Find where the given text appears and provide that cell's center as (x, y) coordinate. 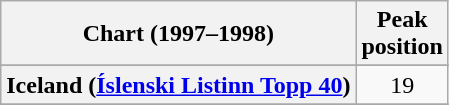
Chart (1997–1998) (178, 34)
Iceland (Íslenski Listinn Topp 40) (178, 85)
19 (402, 85)
Peakposition (402, 34)
